Extract the [X, Y] coordinate from the center of the cell holding the provided text.  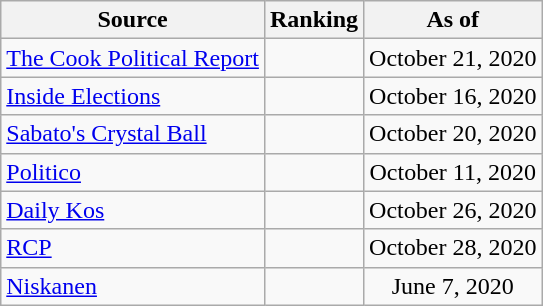
Source [133, 20]
Inside Elections [133, 96]
Daily Kos [133, 210]
October 21, 2020 [453, 58]
Sabato's Crystal Ball [133, 134]
The Cook Political Report [133, 58]
October 20, 2020 [453, 134]
As of [453, 20]
RCP [133, 248]
Ranking [314, 20]
October 26, 2020 [453, 210]
October 28, 2020 [453, 248]
June 7, 2020 [453, 286]
October 16, 2020 [453, 96]
October 11, 2020 [453, 172]
Politico [133, 172]
Niskanen [133, 286]
